Locate the cell with the specified text and output its [X, Y] center coordinate. 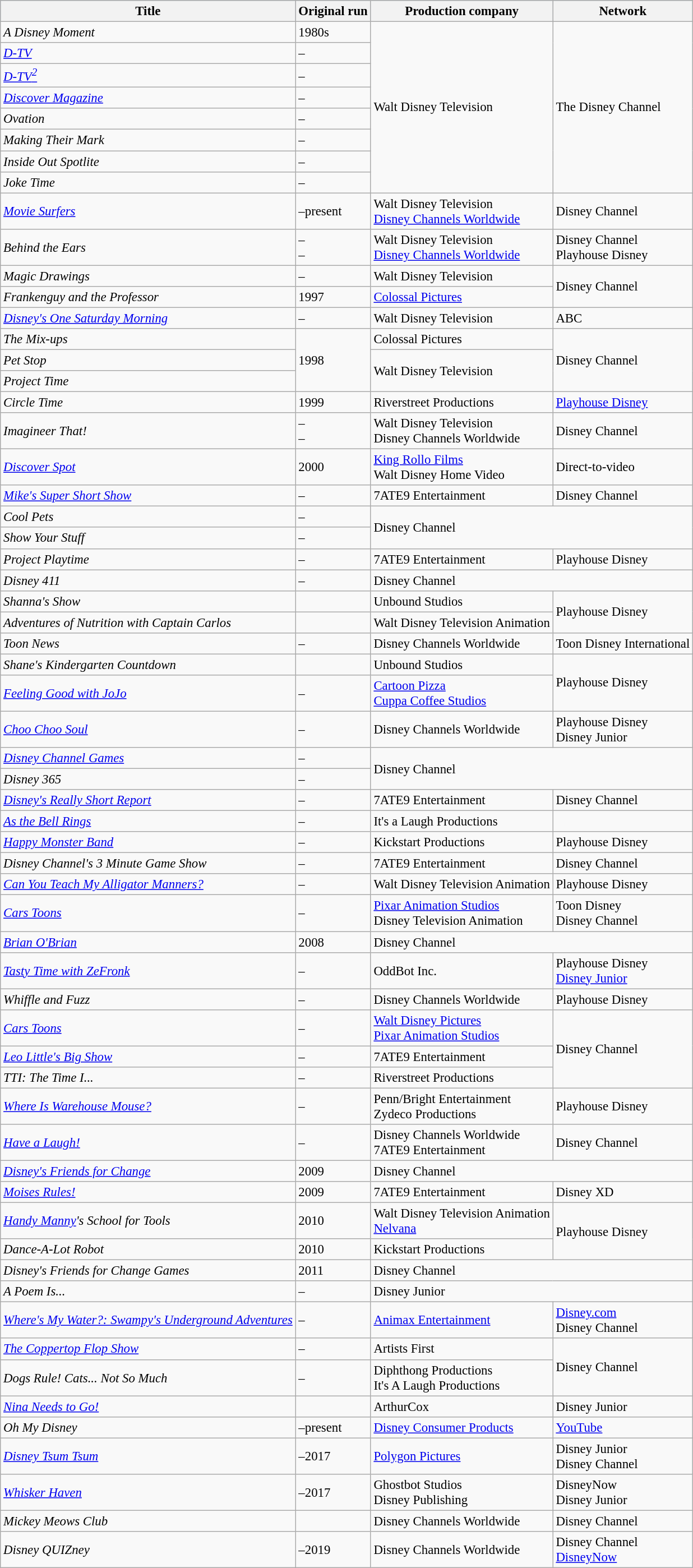
Inside Out Spotlite [148, 162]
Polygon Pictures [462, 1456]
Feeling Good with JoJo [148, 693]
Production company [462, 11]
Dogs Rule! Cats... Not So Much [148, 1377]
Ovation [148, 119]
Where Is Warehouse Mouse? [148, 1106]
Direct-to-video [622, 468]
Disney Tsum Tsum [148, 1456]
The Disney Channel [622, 108]
Project Playtime [148, 559]
DisneyNowDisney Junior [622, 1493]
Network [622, 11]
Disney Channel's 3 Minute Game Show [148, 864]
Walt Disney PicturesPixar Animation Studios [462, 1027]
Circle Time [148, 403]
D-TV2 [148, 76]
Handy Manny's School for Tools [148, 1221]
1998 [333, 360]
1980s [333, 33]
Disney Consumer Products [462, 1427]
A Disney Moment [148, 33]
Discover Spot [148, 468]
Diphthong ProductionsIt's A Laugh Productions [462, 1377]
Animax Entertainment [462, 1320]
2008 [333, 942]
Disney's Friends for Change Games [148, 1271]
Disney Channels Worldwide7ATE9 Entertainment [462, 1143]
The Mix-ups [148, 339]
Magic Drawings [148, 276]
Joke Time [148, 182]
Behind the Ears [148, 247]
Toon News [148, 644]
Tasty Time with ZeFronk [148, 970]
The Coppertop Flop Show [148, 1349]
Title [148, 11]
A Poem Is... [148, 1292]
TTI: The Time I... [148, 1078]
1997 [333, 297]
Ghostbot StudiosDisney Publishing [462, 1493]
OddBot Inc. [462, 970]
Adventures of Nutrition with Captain Carlos [148, 622]
–2019 [333, 1550]
Whisker Haven [148, 1493]
ArthurCox [462, 1406]
Shanna's Show [148, 601]
Artists First [462, 1349]
ABC [622, 318]
Pet Stop [148, 360]
Disney's Really Short Report [148, 800]
Making Their Mark [148, 140]
Can You Teach My Alligator Manners? [148, 884]
Where's My Water?: Swampy's Underground Adventures [148, 1320]
Toon Disney International [622, 644]
Mike's Super Short Show [148, 496]
Penn/Bright EntertainmentZydeco Productions [462, 1106]
Disney.comDisney Channel [622, 1320]
D-TV [148, 53]
Oh My Disney [148, 1427]
It's a Laugh Productions [462, 822]
Pixar Animation StudiosDisney Television Animation [462, 913]
Dance-A-Lot Robot [148, 1249]
YouTube [622, 1427]
Imagineer That! [148, 431]
Show Your Stuff [148, 538]
Disney 411 [148, 580]
As the Bell Rings [148, 822]
Disney JuniorDisney Channel [622, 1456]
King Rollo FilmsWalt Disney Home Video [462, 468]
Toon DisneyDisney Channel [622, 913]
Frankenguy and the Professor [148, 297]
Cool Pets [148, 517]
Walt Disney Television AnimationNelvana [462, 1221]
Disney ChannelPlayhouse Disney [622, 247]
Disney 365 [148, 780]
Nina Needs to Go! [148, 1406]
Disney's Friends for Change [148, 1171]
2000 [333, 468]
Whiffle and Fuzz [148, 999]
Movie Surfers [148, 211]
Original run [333, 11]
Disney QUIZney [148, 1550]
Project Time [148, 381]
Brian O'Brian [148, 942]
Happy Monster Band [148, 842]
Disney XD [622, 1192]
Discover Magazine [148, 98]
Mickey Meows Club [148, 1521]
Moises Rules! [148, 1192]
Disney Channel Games [148, 758]
Disney's One Saturday Morning [148, 318]
2011 [333, 1271]
Leo Little's Big Show [148, 1057]
Shane's Kindergarten Countdown [148, 665]
Cartoon PizzaCuppa Coffee Studios [462, 693]
1999 [333, 403]
Choo Choo Soul [148, 729]
Disney ChannelDisneyNow [622, 1550]
Have a Laugh! [148, 1143]
